Determine the [x, y] coordinate at the center of the cell enclosing the given text.  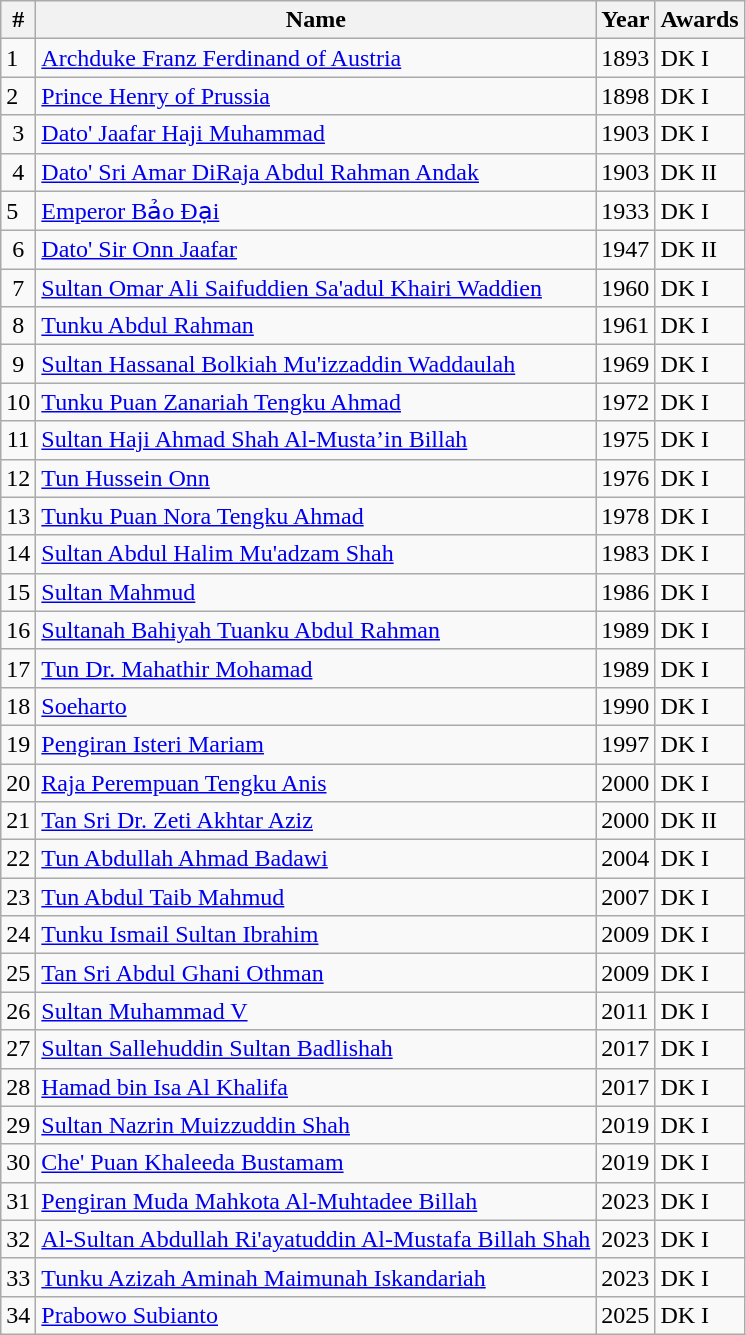
25 [18, 973]
1978 [626, 516]
Sultan Mahmud [316, 592]
Pengiran Isteri Mariam [316, 744]
Dato' Sir Onn Jaafar [316, 250]
2025 [626, 1315]
Tun Abdul Taib Mahmud [316, 897]
1 [18, 58]
1983 [626, 554]
Tun Hussein Onn [316, 478]
16 [18, 630]
15 [18, 592]
24 [18, 935]
30 [18, 1163]
4 [18, 172]
Prabowo Subianto [316, 1315]
26 [18, 1011]
19 [18, 744]
1947 [626, 250]
Dato' Sri Amar DiRaja Abdul Rahman Andak [316, 172]
11 [18, 440]
1976 [626, 478]
28 [18, 1087]
Tan Sri Dr. Zeti Akhtar Aziz [316, 821]
3 [18, 134]
Sultanah Bahiyah Tuanku Abdul Rahman [316, 630]
Archduke Franz Ferdinand of Austria [316, 58]
Tan Sri Abdul Ghani Othman [316, 973]
Name [316, 20]
1969 [626, 364]
Year [626, 20]
8 [18, 326]
13 [18, 516]
Sultan Hassanal Bolkiah Mu'izzaddin Waddaulah [316, 364]
Tunku Puan Nora Tengku Ahmad [316, 516]
Emperor Bảo Đại [316, 211]
Sultan Muhammad V [316, 1011]
5 [18, 211]
1898 [626, 96]
Pengiran Muda Mahkota Al-Muhtadee Billah [316, 1201]
10 [18, 402]
31 [18, 1201]
1975 [626, 440]
1997 [626, 744]
1972 [626, 402]
27 [18, 1049]
Sultan Nazrin Muizzuddin Shah [316, 1125]
Tun Dr. Mahathir Mohamad [316, 668]
# [18, 20]
23 [18, 897]
Tunku Azizah Aminah Maimunah Iskandariah [316, 1277]
32 [18, 1239]
2004 [626, 859]
Tun Abdullah Ahmad Badawi [316, 859]
1933 [626, 211]
Tunku Abdul Rahman [316, 326]
34 [18, 1315]
18 [18, 706]
17 [18, 668]
1893 [626, 58]
1986 [626, 592]
2 [18, 96]
Soeharto [316, 706]
Hamad bin Isa Al Khalifa [316, 1087]
Tunku Ismail Sultan Ibrahim [316, 935]
2007 [626, 897]
6 [18, 250]
Dato' Jaafar Haji Muhammad [316, 134]
Sultan Omar Ali Saifuddien Sa'adul Khairi Waddien [316, 288]
20 [18, 783]
Raja Perempuan Tengku Anis [316, 783]
33 [18, 1277]
21 [18, 821]
7 [18, 288]
Che' Puan Khaleeda Bustamam [316, 1163]
9 [18, 364]
Prince Henry of Prussia [316, 96]
1990 [626, 706]
Sultan Abdul Halim Mu'adzam Shah [316, 554]
1960 [626, 288]
Tunku Puan Zanariah Tengku Ahmad [316, 402]
1961 [626, 326]
14 [18, 554]
2011 [626, 1011]
Al-Sultan Abdullah Ri'ayatuddin Al-Mustafa Billah Shah [316, 1239]
22 [18, 859]
12 [18, 478]
Awards [700, 20]
Sultan Sallehuddin Sultan Badlishah [316, 1049]
Sultan Haji Ahmad Shah Al-Musta’in Billah [316, 440]
29 [18, 1125]
